Pinpoint the cell where the given text exists, returning its (X, Y) midpoint coordinate. 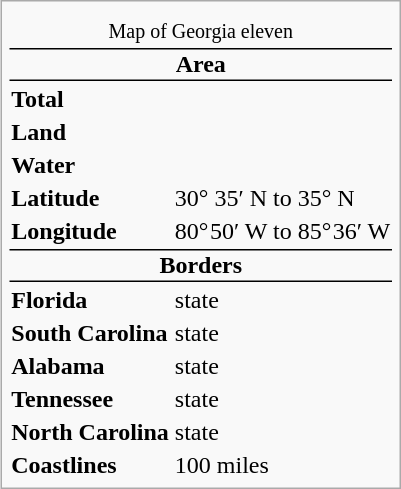
30° 35′ N to 35° N (282, 198)
North Carolina (90, 432)
Area (201, 64)
Borders (201, 266)
Map of Georgia eleven (201, 30)
Water (90, 165)
Florida (90, 300)
South Carolina (90, 333)
Latitude (90, 198)
Alabama (90, 366)
Land (90, 132)
Longitude (90, 231)
100 miles (282, 465)
Tennessee (90, 399)
80° 50′ W to 85° 36′ W (282, 231)
Coastlines (90, 465)
Total (90, 99)
